Return the (x, y) coordinate for the center point of the cell that contains the specified text.  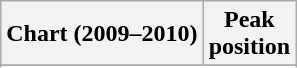
Chart (2009–2010) (102, 34)
Peakposition (249, 34)
